Provide the (X, Y) coordinate of the cell's center where the given text is located.  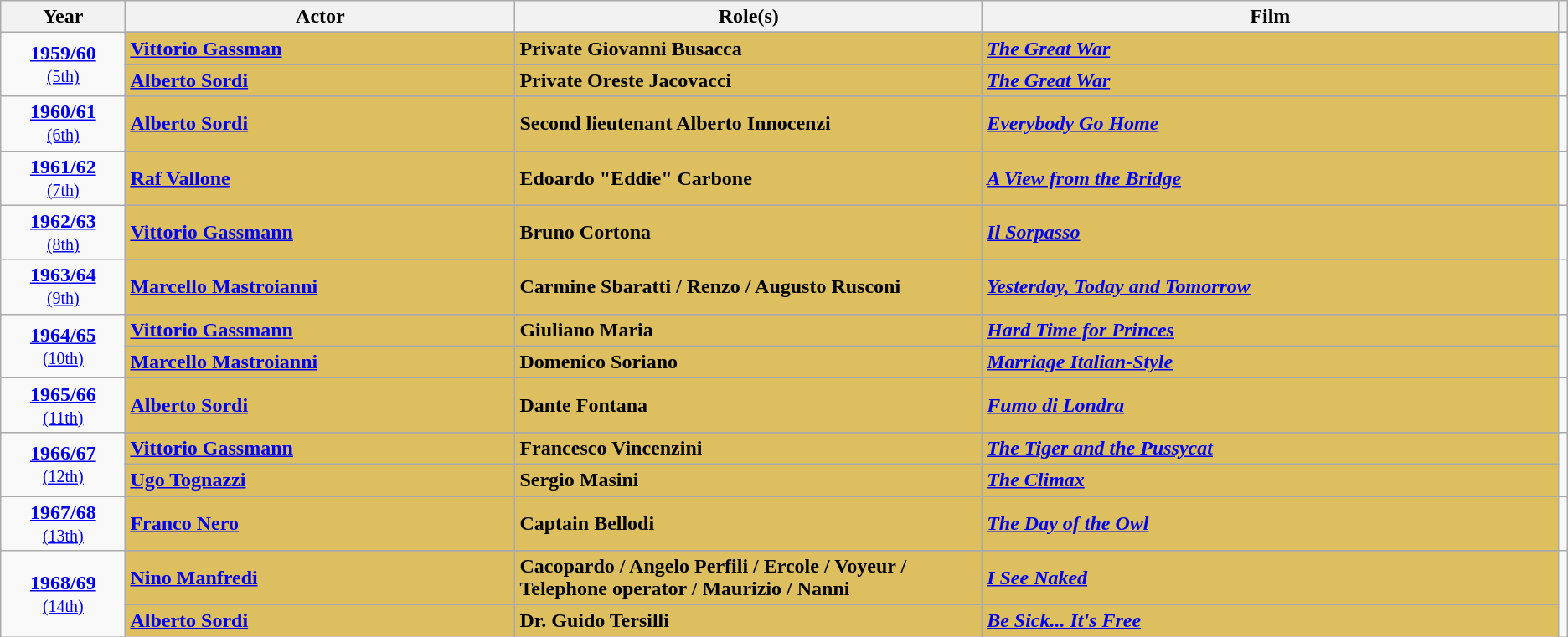
Giuliano Maria (749, 330)
Domenico Soriano (749, 362)
1966/67(12th) (64, 464)
Be Sick... It's Free (1271, 621)
The Climax (1271, 480)
Film (1271, 17)
1968/69(14th) (64, 594)
Ugo Tognazzi (320, 480)
1967/68(13th) (64, 522)
Francesco Vincenzini (749, 448)
Captain Bellodi (749, 522)
Yesterday, Today and Tomorrow (1271, 286)
Vittorio Gassman (320, 49)
Il Sorpasso (1271, 233)
The Day of the Owl (1271, 522)
Role(s) (749, 17)
1964/65(10th) (64, 346)
1959/60(5th) (64, 64)
Raf Vallone (320, 177)
1961/62(7th) (64, 177)
I See Naked (1271, 578)
Sergio Masini (749, 480)
Everybody Go Home (1271, 124)
Dr. Guido Tersilli (749, 621)
Actor (320, 17)
Franco Nero (320, 522)
1963/64(9th) (64, 286)
1960/61(6th) (64, 124)
1965/66(11th) (64, 405)
Fumo di Londra (1271, 405)
Private Giovanni Busacca (749, 49)
Bruno Cortona (749, 233)
Year (64, 17)
Dante Fontana (749, 405)
Second lieutenant Alberto Innocenzi (749, 124)
The Tiger and the Pussycat (1271, 448)
Cacopardo / Angelo Perfili / Ercole / Voyeur / Telephone operator / Maurizio / Nanni (749, 578)
Hard Time for Princes (1271, 330)
A View from the Bridge (1271, 177)
Private Oreste Jacovacci (749, 80)
Edoardo "Eddie" Carbone (749, 177)
Marriage Italian-Style (1271, 362)
1962/63(8th) (64, 233)
Nino Manfredi (320, 578)
Carmine Sbaratti / Renzo / Augusto Rusconi (749, 286)
